Find where the given text appears and provide that cell's center as [X, Y] coordinate. 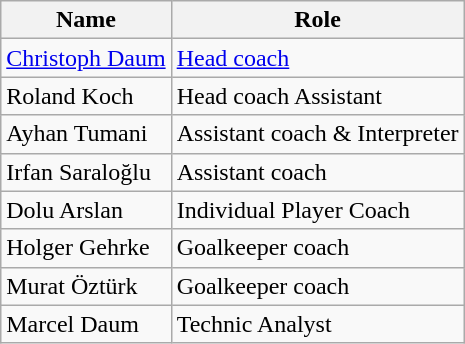
Technic Analyst [318, 324]
Marcel Daum [86, 324]
Holger Gehrke [86, 248]
Assistant coach & Interpreter [318, 134]
Assistant coach [318, 172]
Dolu Arslan [86, 210]
Role [318, 20]
Murat Öztürk [86, 286]
Christoph Daum [86, 58]
Name [86, 20]
Head coach Assistant [318, 96]
Head coach [318, 58]
Roland Koch [86, 96]
Individual Player Coach [318, 210]
Irfan Saraloğlu [86, 172]
Ayhan Tumani [86, 134]
